Locate the cell with the specified text and output its [X, Y] center coordinate. 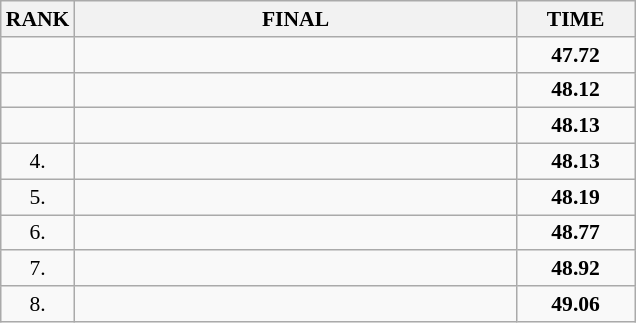
TIME [576, 19]
8. [38, 304]
48.92 [576, 269]
47.72 [576, 55]
5. [38, 197]
FINAL [295, 19]
6. [38, 233]
49.06 [576, 304]
7. [38, 269]
RANK [38, 19]
48.77 [576, 233]
4. [38, 162]
48.19 [576, 197]
48.12 [576, 90]
